Provide the [X, Y] coordinate of the cell's center where the given text is located.  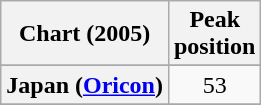
Japan (Oricon) [85, 85]
Chart (2005) [85, 34]
Peakposition [214, 34]
53 [214, 85]
